From the cell containing the given text, extract its center point as (x, y) coordinate. 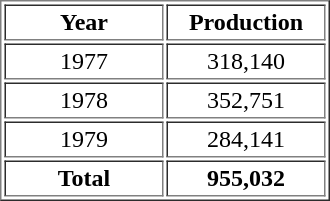
1979 (84, 140)
1978 (84, 100)
Production (246, 22)
284,141 (246, 140)
Year (84, 22)
Total (84, 178)
1977 (84, 62)
352,751 (246, 100)
955,032 (246, 178)
318,140 (246, 62)
